Return the (X, Y) coordinate for the center point of the cell that contains the specified text.  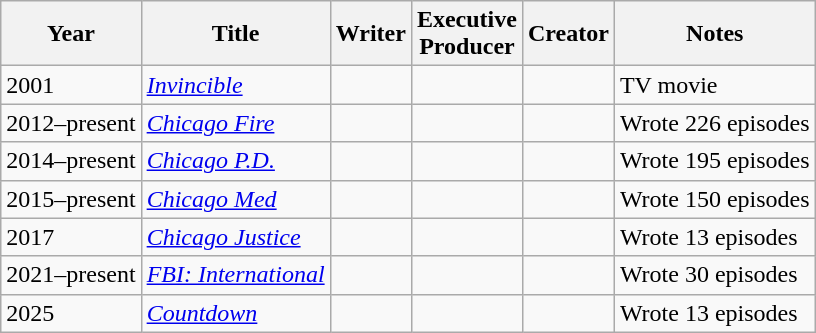
Wrote 226 episodes (714, 123)
Year (71, 34)
Chicago P.D. (236, 161)
Writer (370, 34)
Invincible (236, 85)
2001 (71, 85)
Wrote 150 episodes (714, 199)
2014–present (71, 161)
TV movie (714, 85)
2025 (71, 313)
2012–present (71, 123)
Notes (714, 34)
Title (236, 34)
2015–present (71, 199)
2021–present (71, 275)
Chicago Med (236, 199)
Wrote 195 episodes (714, 161)
FBI: International (236, 275)
Chicago Fire (236, 123)
2017 (71, 237)
ExecutiveProducer (466, 34)
Creator (568, 34)
Wrote 30 episodes (714, 275)
Countdown (236, 313)
Chicago Justice (236, 237)
